Provide the (x, y) coordinate of the cell's center where the given text is located.  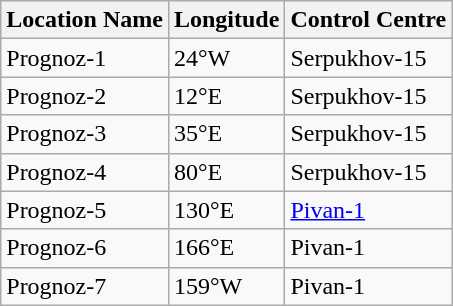
Prognoz-2 (85, 96)
80°E (226, 172)
Prognoz-3 (85, 134)
24°W (226, 58)
Longitude (226, 20)
12°E (226, 96)
Location Name (85, 20)
130°E (226, 210)
Prognoz-6 (85, 248)
Control Centre (368, 20)
Prognoz-1 (85, 58)
166°E (226, 248)
35°E (226, 134)
Prognoz-7 (85, 286)
159°W (226, 286)
Prognoz-4 (85, 172)
Prognoz-5 (85, 210)
